Search for the cell housing the specified text and yield its [x, y] center coordinate. 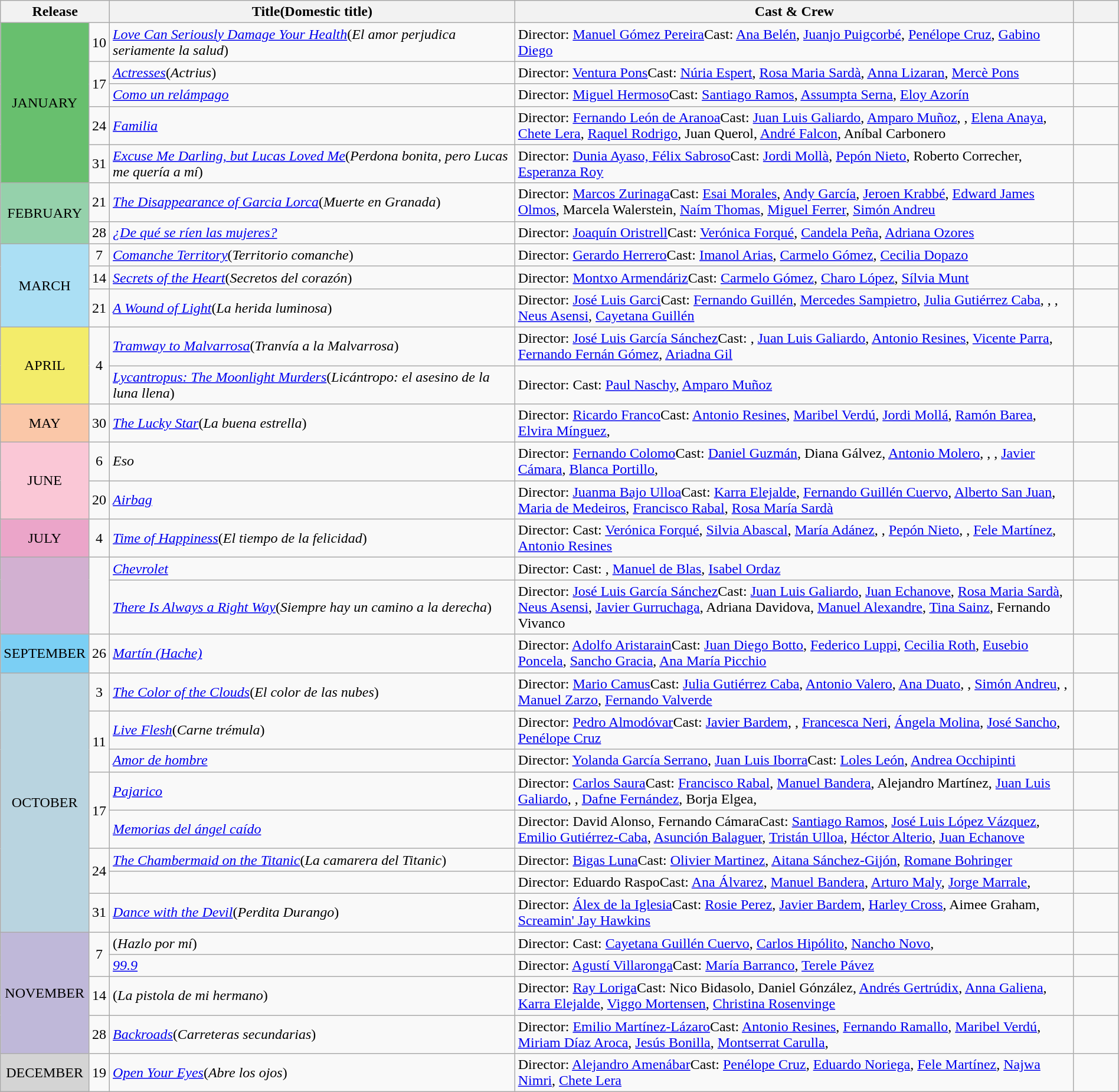
Cast & Crew [794, 12]
11 [99, 741]
Director: Yolanda García Serrano, Juan Luis IborraCast: Loles León, Andrea Occhipinti [794, 760]
Tramway to Malvarrosa(Tranvía a la Malvarrosa) [313, 346]
26 [99, 654]
SEPTEMBER [45, 654]
Director: Eduardo RaspoCast: Ana Álvarez, Manuel Bandera, Arturo Maly, Jorge Marrale, [794, 882]
Director: Mario CamusCast: Julia Gutiérrez Caba, Antonio Valero, Ana Duato, , Simón Andreu, , Manuel Zarzo, Fernando Valverde [794, 691]
3 [99, 691]
OCTOBER [45, 802]
Director: Ricardo FrancoCast: Antonio Resines, Maribel Verdú, Jordi Mollá, Ramón Barea, Elvira Mínguez, [794, 424]
Open Your Eyes(Abre los ojos) [313, 1073]
Release [55, 12]
Director: Manuel Gómez PereiraCast: Ana Belén, Juanjo Puigcorbé, Penélope Cruz, Gabino Diego [794, 42]
(Hazlo por mí) [313, 943]
JULY [45, 538]
Eso [313, 461]
Director: Miguel HermosoCast: Santiago Ramos, Assumpta Serna, Eloy Azorín [794, 95]
APRIL [45, 365]
19 [99, 1073]
NOVEMBER [45, 993]
Director: Cast: Cayetana Guillén Cuervo, Carlos Hipólito, Nancho Novo, [794, 943]
Time of Happiness(El tiempo de la felicidad) [313, 538]
Director: Dunia Ayaso, Félix SabrosoCast: Jordi Mollà, Pepón Nieto, Roberto Correcher, Esperanza Roy [794, 164]
Director: Agustí VillarongaCast: María Barranco, Terele Pávez [794, 966]
Actresses(Actrius) [313, 73]
20 [99, 500]
Director: Cast: Verónica Forqué, Silvia Abascal, María Adánez, , Pepón Nieto, , Fele Martínez, Antonio Resines [794, 538]
Director: Cast: Paul Naschy, Amparo Muñoz [794, 385]
Director: Fernando ColomoCast: Daniel Guzmán, Diana Gálvez, Antonio Molero, , , Javier Cámara, Blanca Portillo, [794, 461]
Director: Cast: , Manuel de Blas, Isabel Ordaz [794, 569]
Martín (Hache) [313, 654]
The Lucky Star(La buena estrella) [313, 424]
Chevrolet [313, 569]
FEBRUARY [45, 214]
Director: Emilio Martínez-LázaroCast: Antonio Resines, Fernando Ramallo, Maribel Verdú, Miriam Díaz Aroca, Jesús Bonilla, Montserrat Carulla, [794, 1035]
Excuse Me Darling, but Lucas Loved Me(Perdona bonita, pero Lucas me quería a mí) [313, 164]
MARCH [45, 286]
Lycantropus: The Moonlight Murders(Licántropo: el asesino de la luna llena) [313, 385]
Director: Ventura PonsCast: Núria Espert, Rosa Maria Sardà, Anna Lizaran, Mercè Pons [794, 73]
Backroads(Carreteras secundarias) [313, 1035]
¿De qué se ríen las mujeres? [313, 232]
Secrets of the Heart(Secretos del corazón) [313, 277]
Dance with the Devil(Perdita Durango) [313, 912]
6 [99, 461]
A Wound of Light(La herida luminosa) [313, 308]
There Is Always a Right Way(Siempre hay un camino a la derecha) [313, 607]
Director: Adolfo AristarainCast: Juan Diego Botto, Federico Luppi, Cecilia Roth, Eusebio Poncela, Sancho Gracia, Ana María Picchio [794, 654]
Comanche Territory(Territorio comanche) [313, 255]
JUNE [45, 481]
(La pistola de mi hermano) [313, 996]
Director: Álex de la IglesiaCast: Rosie Perez, Javier Bardem, Harley Cross, Aimee Graham, Screamin' Jay Hawkins [794, 912]
Como un relámpago [313, 95]
Director: José Luis García SánchezCast: , Juan Luis Galiardo, Antonio Resines, Vicente Parra, Fernando Fernán Gómez, Ariadna Gil [794, 346]
Live Flesh(Carne trémula) [313, 730]
10 [99, 42]
Pajarico [313, 791]
Familia [313, 125]
Director: Joaquín OristrellCast: Verónica Forqué, Candela Peña, Adriana Ozores [794, 232]
Director: Bigas LunaCast: Olivier Martinez, Aitana Sánchez-Gijón, Romane Bohringer [794, 860]
Director: Montxo ArmendárizCast: Carmelo Gómez, Charo López, Sílvia Munt [794, 277]
Memorias del ángel caído [313, 829]
Director: Juanma Bajo UlloaCast: Karra Elejalde, Fernando Guillén Cuervo, Alberto San Juan, Maria de Medeiros, Francisco Rabal, Rosa María Sardà [794, 500]
MAY [45, 424]
Director: Alejandro AmenábarCast: Penélope Cruz, Eduardo Noriega, Fele Martínez, Najwa Nimri, Chete Lera [794, 1073]
Director: Ray LorigaCast: Nico Bidasolo, Daniel Gónzález, Andrés Gertrúdix, Anna Galiena, Karra Elejalde, Viggo Mortensen, Christina Rosenvinge [794, 996]
Amor de hombre [313, 760]
Director: Pedro AlmodóvarCast: Javier Bardem, , Francesca Neri, Ángela Molina, José Sancho, Penélope Cruz [794, 730]
Director: José Luis GarciCast: Fernando Guillén, Mercedes Sampietro, Julia Gutiérrez Caba, , , Neus Asensi, Cayetana Guillén [794, 308]
30 [99, 424]
The Color of the Clouds(El color de las nubes) [313, 691]
JANUARY [45, 103]
DECEMBER [45, 1073]
Airbag [313, 500]
Director: Carlos SauraCast: Francisco Rabal, Manuel Bandera, Alejandro Martínez, Juan Luis Galiardo, , Dafne Fernández, Borja Elgea, [794, 791]
Director: Gerardo HerreroCast: Imanol Arias, Carmelo Gómez, Cecilia Dopazo [794, 255]
The Disappearance of Garcia Lorca(Muerte en Granada) [313, 202]
Title(Domestic title) [313, 12]
99.9 [313, 966]
The Chambermaid on the Titanic(La camarera del Titanic) [313, 860]
Love Can Seriously Damage Your Health(El amor perjudica seriamente la salud) [313, 42]
